Search for the cell housing the specified text and yield its [X, Y] center coordinate. 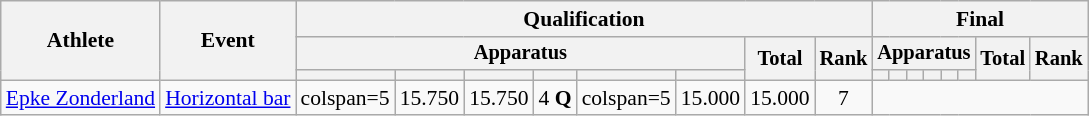
Qualification [584, 19]
Event [228, 40]
Athlete [80, 40]
4 Q [556, 98]
Horizontal bar [228, 98]
7 [844, 98]
Final [980, 19]
Epke Zonderland [80, 98]
